Return the [X, Y] coordinate for the center point of the cell that contains the specified text.  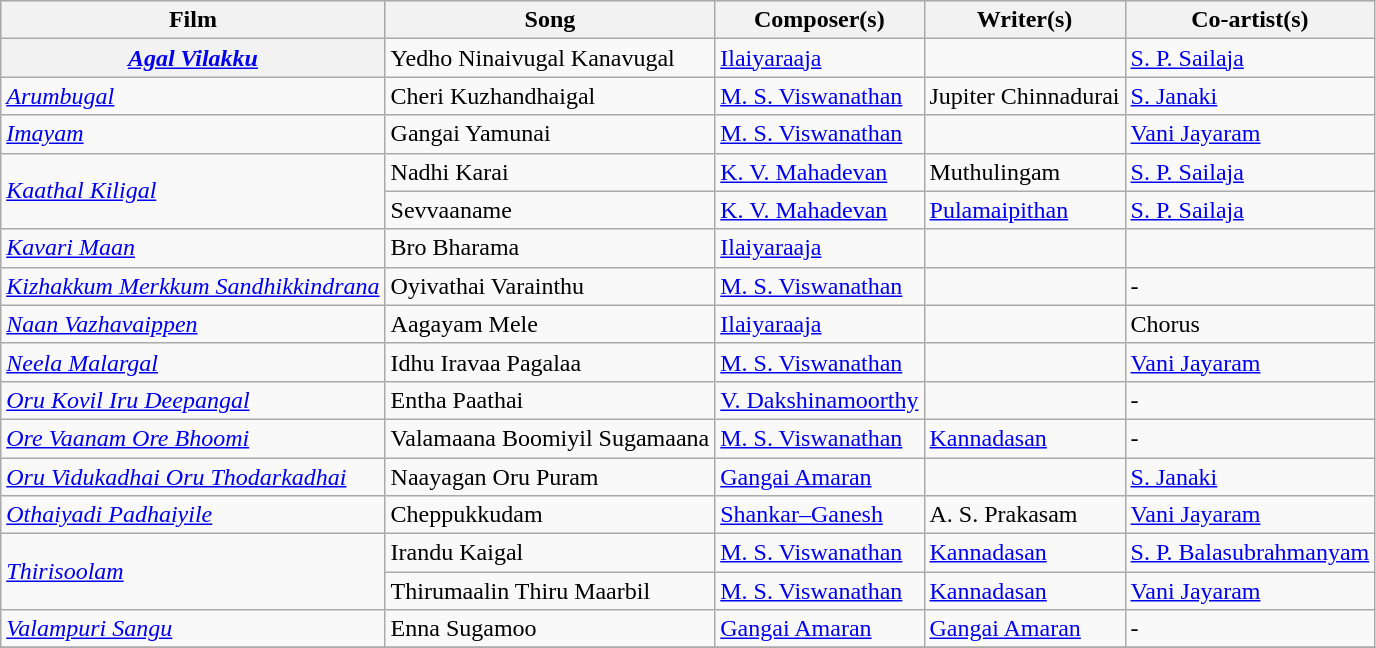
V. Dakshinamoorthy [820, 400]
Agal Vilakku [193, 58]
Neela Malargal [193, 362]
Kavari Maan [193, 248]
A. S. Prakasam [1024, 515]
Nadhi Karai [550, 172]
Kaathal Kiligal [193, 191]
Oru Vidukadhai Oru Thodarkadhai [193, 477]
Naayagan Oru Puram [550, 477]
Shankar–Ganesh [820, 515]
S. P. Balasubrahmanyam [1250, 553]
Pulamaipithan [1024, 210]
Chorus [1250, 324]
Entha Paathai [550, 400]
Muthulingam [1024, 172]
Cheri Kuzhandhaigal [550, 96]
Oyivathai Varainthu [550, 286]
Thirumaalin Thiru Maarbil [550, 591]
Co-artist(s) [1250, 20]
Bro Bharama [550, 248]
Arumbugal [193, 96]
Kizhakkum Merkkum Sandhikkindrana [193, 286]
Song [550, 20]
Naan Vazhavaippen [193, 324]
Imayam [193, 134]
Enna Sugamoo [550, 629]
Jupiter Chinnadurai [1024, 96]
Yedho Ninaivugal Kanavugal [550, 58]
Valamaana Boomiyil Sugamaana [550, 438]
Ore Vaanam Ore Bhoomi [193, 438]
Othaiyadi Padhaiyile [193, 515]
Idhu Iravaa Pagalaa [550, 362]
Thirisoolam [193, 572]
Cheppukkudam [550, 515]
Gangai Yamunai [550, 134]
Aagayam Mele [550, 324]
Writer(s) [1024, 20]
Film [193, 20]
Oru Kovil Iru Deepangal [193, 400]
Sevvaaname [550, 210]
Irandu Kaigal [550, 553]
Composer(s) [820, 20]
Valampuri Sangu [193, 629]
